Search for the cell housing the specified text and yield its [x, y] center coordinate. 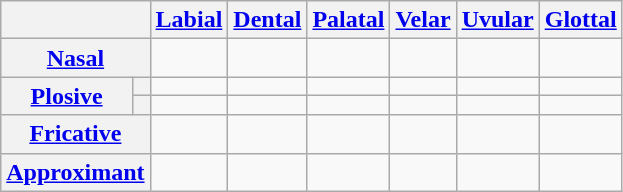
Fricative [76, 134]
Velar [423, 20]
Glottal [580, 20]
Uvular [498, 20]
Dental [268, 20]
Approximant [76, 172]
Nasal [76, 58]
Labial [189, 20]
Palatal [348, 20]
Plosive [67, 96]
